Extract the (x, y) coordinate from the center of the cell holding the provided text.  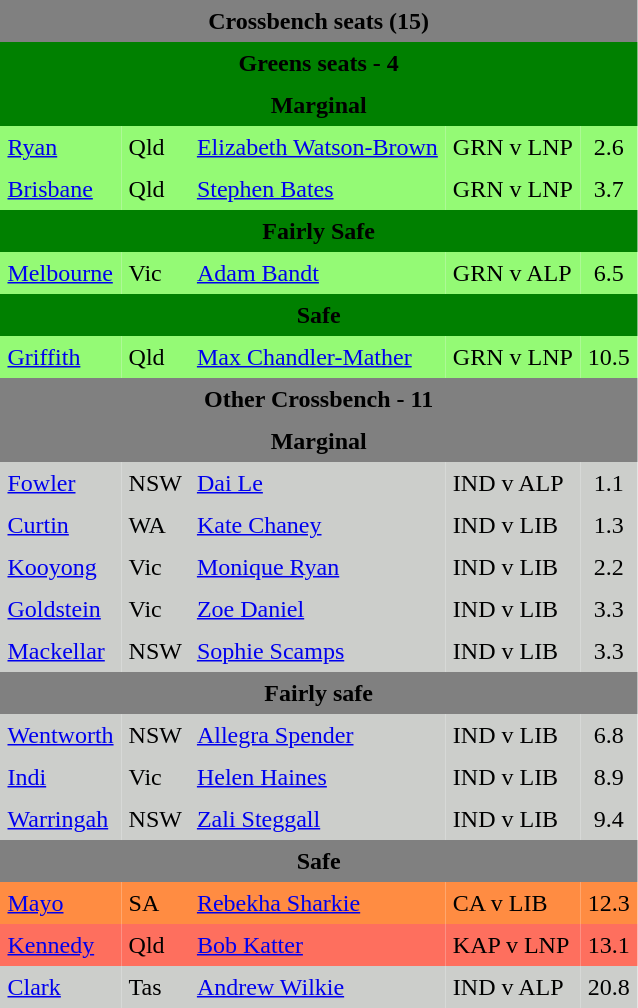
Sophie Scamps (317, 652)
Mayo (60, 904)
Dai Le (317, 484)
GRN v ALP (512, 274)
WA (155, 526)
Bob Katter (317, 946)
Melbourne (60, 274)
Curtin (60, 526)
Kate Chaney (317, 526)
Elizabeth Watson-Brown (317, 148)
Fairly safe (318, 694)
Kennedy (60, 946)
Greens seats - 4 (318, 64)
6.8 (608, 736)
SA (155, 904)
Brisbane (60, 190)
13.1 (608, 946)
Allegra Spender (317, 736)
1.3 (608, 526)
Zoe Daniel (317, 610)
3.7 (608, 190)
Crossbench seats (15) (318, 22)
Indi (60, 778)
Other Crossbench - 11 (318, 400)
Fowler (60, 484)
IND v ALP (512, 484)
8.9 (608, 778)
Stephen Bates (317, 190)
Kooyong (60, 568)
Fairly Safe (318, 232)
KAP v LNP (512, 946)
Warringah (60, 820)
2.2 (608, 568)
CA v LIB (512, 904)
Max Chandler-Mather (317, 358)
2.6 (608, 148)
Zali Steggall (317, 820)
Mackellar (60, 652)
Helen Haines (317, 778)
12.3 (608, 904)
9.4 (608, 820)
Rebekha Sharkie (317, 904)
1.1 (608, 484)
6.5 (608, 274)
Monique Ryan (317, 568)
Adam Bandt (317, 274)
Goldstein (60, 610)
10.5 (608, 358)
Ryan (60, 148)
Wentworth (60, 736)
Griffith (60, 358)
